Pinpoint the cell where the given text exists, returning its [x, y] midpoint coordinate. 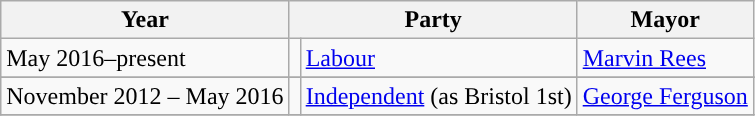
May 2016–present [145, 58]
Labour [438, 58]
Party [433, 20]
Mayor [665, 20]
Independent (as Bristol 1st) [438, 96]
George Ferguson [665, 96]
November 2012 – May 2016 [145, 96]
Marvin Rees [665, 58]
Year [145, 20]
